Locate the cell with the specified text and output its [X, Y] center coordinate. 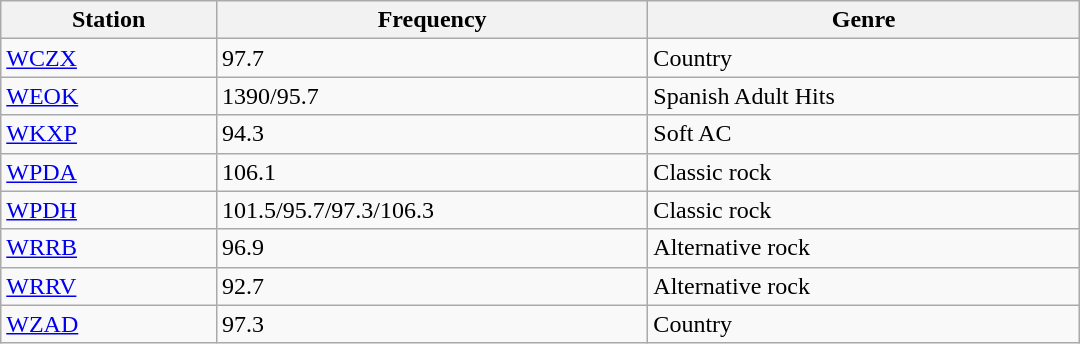
WCZX [109, 58]
92.7 [432, 286]
94.3 [432, 134]
Genre [864, 20]
WZAD [109, 324]
1390/95.7 [432, 96]
96.9 [432, 248]
Spanish Adult Hits [864, 96]
97.3 [432, 324]
WPDH [109, 210]
WKXP [109, 134]
Station [109, 20]
106.1 [432, 172]
WRRB [109, 248]
WPDA [109, 172]
WRRV [109, 286]
WEOK [109, 96]
Soft AC [864, 134]
101.5/95.7/97.3/106.3 [432, 210]
Frequency [432, 20]
97.7 [432, 58]
